Identify which cell holds the provided text, then report its [x, y] central coordinate. 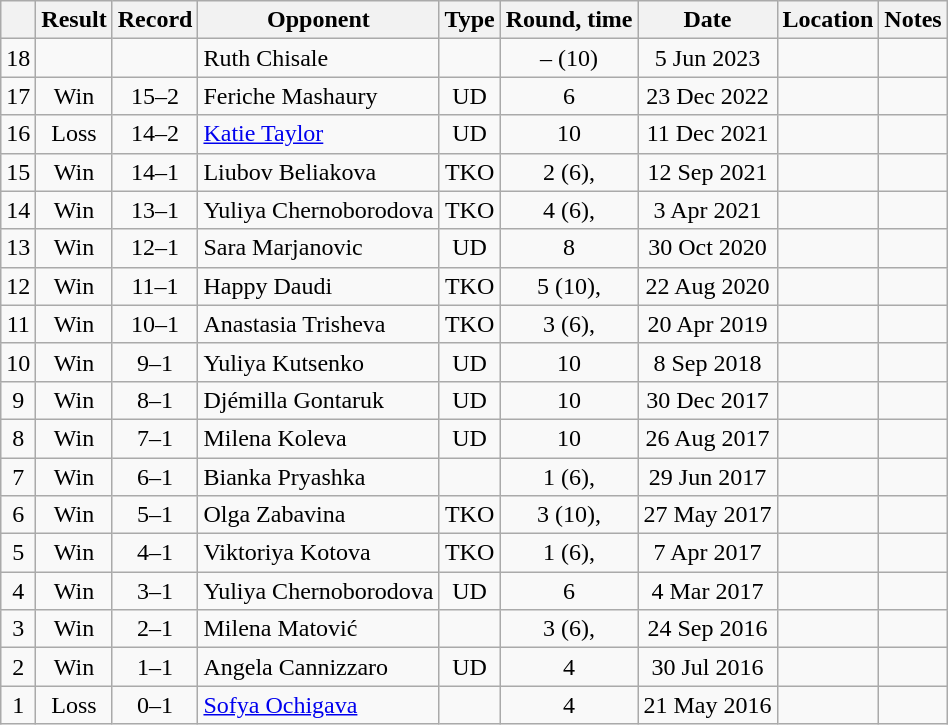
17 [18, 96]
16 [18, 134]
– (10) [569, 58]
Milena Koleva [318, 438]
Happy Daudi [318, 286]
27 May 2017 [708, 515]
22 Aug 2020 [708, 286]
30 Dec 2017 [708, 400]
Ruth Chisale [318, 58]
Location [828, 20]
Notes [913, 20]
23 Dec 2022 [708, 96]
Anastasia Trisheva [318, 324]
2 (6), [569, 172]
30 Jul 2016 [708, 667]
4 Mar 2017 [708, 591]
7 Apr 2017 [708, 553]
Sara Marjanovic [318, 248]
4 (6), [569, 210]
Type [470, 20]
11–1 [155, 286]
3–1 [155, 591]
9 [18, 400]
9–1 [155, 362]
24 Sep 2016 [708, 629]
30 Oct 2020 [708, 248]
Date [708, 20]
Result [74, 20]
26 Aug 2017 [708, 438]
2 [18, 667]
Bianka Pryashka [318, 477]
Olga Zabavina [318, 515]
11 [18, 324]
8 Sep 2018 [708, 362]
Viktoriya Kotova [318, 553]
15–2 [155, 96]
Yuliya Kutsenko [318, 362]
14–2 [155, 134]
Opponent [318, 20]
20 Apr 2019 [708, 324]
29 Jun 2017 [708, 477]
10–1 [155, 324]
12 [18, 286]
18 [18, 58]
Record [155, 20]
5 Jun 2023 [708, 58]
4–1 [155, 553]
8–1 [155, 400]
14–1 [155, 172]
Round, time [569, 20]
13 [18, 248]
Feriche Mashaury [318, 96]
Sofya Ochigava [318, 705]
Liubov Beliakova [318, 172]
7 [18, 477]
13–1 [155, 210]
Djémilla Gontaruk [318, 400]
1 [18, 705]
6–1 [155, 477]
15 [18, 172]
12 Sep 2021 [708, 172]
14 [18, 210]
5–1 [155, 515]
3 [18, 629]
Angela Cannizzaro [318, 667]
21 May 2016 [708, 705]
1–1 [155, 667]
2–1 [155, 629]
3 Apr 2021 [708, 210]
Milena Matović [318, 629]
5 [18, 553]
12–1 [155, 248]
7–1 [155, 438]
3 (10), [569, 515]
11 Dec 2021 [708, 134]
5 (10), [569, 286]
0–1 [155, 705]
Katie Taylor [318, 134]
